For the text-containing cell, return its midpoint in [X, Y] coordinate format. 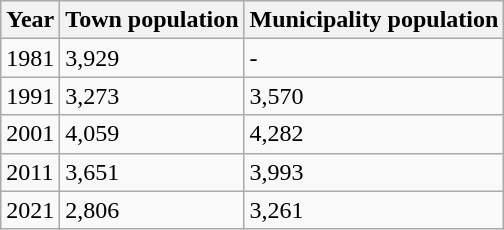
4,059 [152, 134]
3,651 [152, 172]
3,570 [374, 96]
1991 [30, 96]
3,993 [374, 172]
- [374, 58]
3,929 [152, 58]
2001 [30, 134]
Town population [152, 20]
2,806 [152, 210]
Year [30, 20]
3,273 [152, 96]
1981 [30, 58]
4,282 [374, 134]
2011 [30, 172]
3,261 [374, 210]
2021 [30, 210]
Municipality population [374, 20]
